From the cell containing the given text, extract its center point as (X, Y) coordinate. 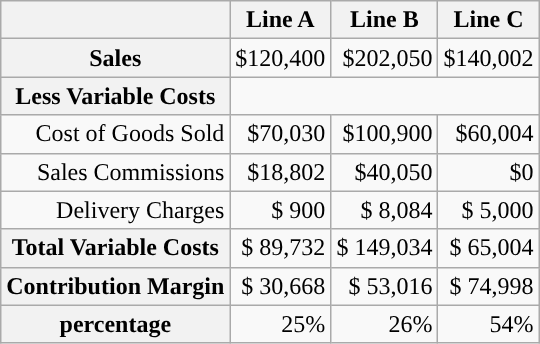
$140,002 (488, 58)
$ 5,000 (488, 210)
$ 149,034 (384, 248)
$202,050 (384, 58)
26% (384, 324)
Line A (280, 20)
$ 30,668 (280, 286)
$120,400 (280, 58)
$0 (488, 172)
$ 53,016 (384, 286)
$70,030 (280, 134)
Total Variable Costs (116, 248)
Line C (488, 20)
$ 74,998 (488, 286)
Line B (384, 20)
$ 89,732 (280, 248)
25% (280, 324)
$18,802 (280, 172)
Sales Commissions (116, 172)
Cost of Goods Sold (116, 134)
$ 8,084 (384, 210)
$40,050 (384, 172)
Less Variable Costs (116, 96)
Contribution Margin (116, 286)
percentage (116, 324)
$60,004 (488, 134)
$ 65,004 (488, 248)
$ 900 (280, 210)
Delivery Charges (116, 210)
$100,900 (384, 134)
54% (488, 324)
Sales (116, 58)
